Output the [x, y] coordinate of the center of the cell containing the given text.  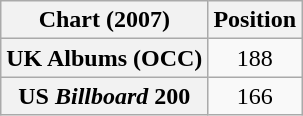
UK Albums (OCC) [104, 58]
US Billboard 200 [104, 96]
166 [255, 96]
188 [255, 58]
Position [255, 20]
Chart (2007) [104, 20]
